Locate the cell with the specified text and output its [x, y] center coordinate. 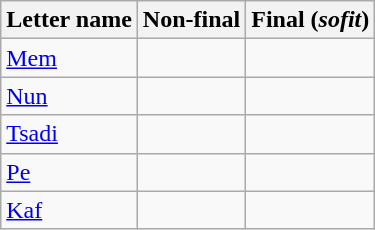
Kaf [70, 210]
Letter name [70, 20]
Mem [70, 58]
Nun [70, 96]
Final (sofit) [310, 20]
Non-final [191, 20]
Pe [70, 172]
Tsadi [70, 134]
